Locate the cell with the specified text and output its [X, Y] center coordinate. 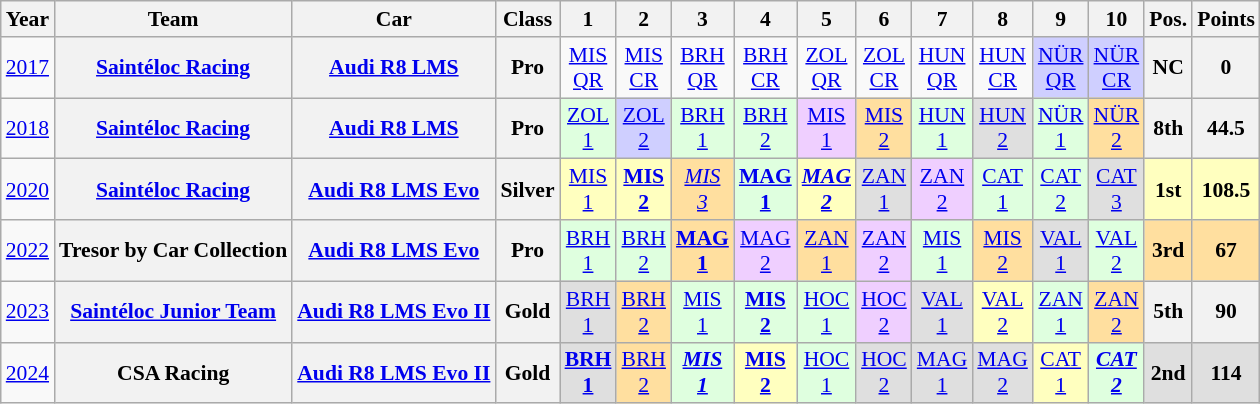
MISQR [588, 68]
2020 [28, 190]
44.5 [1226, 128]
108.5 [1226, 190]
2nd [1168, 372]
ZOLQR [826, 68]
NÜRCR [1117, 68]
3 [702, 19]
ZOL1 [588, 128]
7 [942, 19]
Year [28, 19]
CSA Racing [173, 372]
Team [173, 19]
Tresor by Car Collection [173, 250]
5th [1168, 312]
BRHCR [766, 68]
2 [644, 19]
MIS3 [702, 190]
5 [826, 19]
90 [1226, 312]
3rd [1168, 250]
2018 [28, 128]
HUN2 [1002, 128]
114 [1226, 372]
NÜR1 [1061, 128]
9 [1061, 19]
MISCR [644, 68]
2017 [28, 68]
Silver [527, 190]
Saintéloc Junior Team [173, 312]
0 [1226, 68]
HUN1 [942, 128]
2022 [28, 250]
HUNQR [942, 68]
Pos. [1168, 19]
67 [1226, 250]
NÜR2 [1117, 128]
Car [394, 19]
ZOLCR [884, 68]
Points [1226, 19]
1 [588, 19]
1st [1168, 190]
8 [1002, 19]
Class [527, 19]
6 [884, 19]
2024 [28, 372]
CAT3 [1117, 190]
BRHQR [702, 68]
8th [1168, 128]
4 [766, 19]
ZOL2 [644, 128]
NÜRQR [1061, 68]
NC [1168, 68]
HUNCR [1002, 68]
10 [1117, 19]
2023 [28, 312]
